Determine the [x, y] coordinate at the center of the cell enclosing the given text.  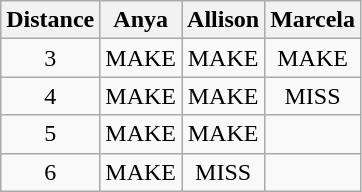
4 [50, 96]
Anya [141, 20]
3 [50, 58]
Distance [50, 20]
6 [50, 172]
Allison [224, 20]
Marcela [313, 20]
5 [50, 134]
